Detect which cell encompasses the target text, then output its (x, y) center coordinate. 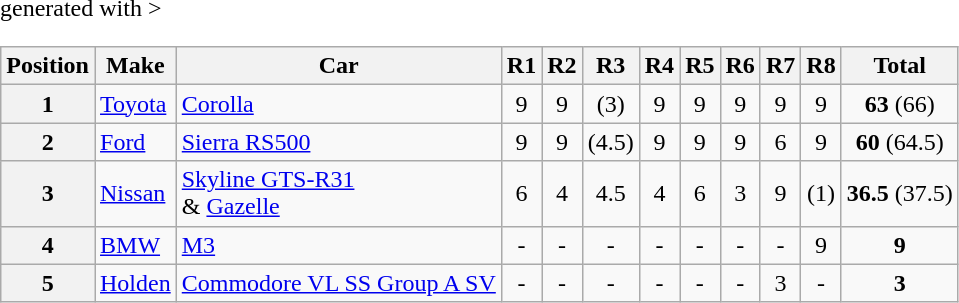
Holden (135, 283)
(3) (610, 104)
R5 (700, 66)
Skyline GTS-R31& Gazelle (338, 194)
Make (135, 66)
R6 (740, 66)
Car (338, 66)
Commodore VL SS Group A SV (338, 283)
4.5 (610, 194)
2 (48, 142)
5 (48, 283)
Ford (135, 142)
60 (64.5) (900, 142)
Sierra RS500 (338, 142)
1 (48, 104)
Position (48, 66)
Corolla (338, 104)
Toyota (135, 104)
63 (66) (900, 104)
36.5 (37.5) (900, 194)
R7 (780, 66)
R1 (521, 66)
R3 (610, 66)
R4 (659, 66)
BMW (135, 245)
Nissan (135, 194)
(4.5) (610, 142)
Total (900, 66)
R2 (562, 66)
R8 (821, 66)
(1) (821, 194)
M3 (338, 245)
